Locate the cell with the specified text and output its (X, Y) center coordinate. 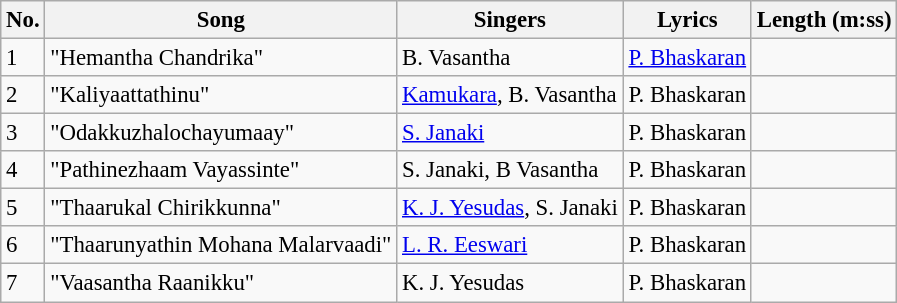
Singers (510, 20)
L. R. Eeswari (510, 245)
Kamukara, B. Vasantha (510, 95)
1 (23, 58)
"Pathinezhaam Vayassinte" (221, 170)
3 (23, 133)
No. (23, 20)
"Hemantha Chandrika" (221, 58)
"Thaarunyathin Mohana Malarvaadi" (221, 245)
"Odakkuzhalochayumaay" (221, 133)
S. Janaki (510, 133)
6 (23, 245)
S. Janaki, B Vasantha (510, 170)
7 (23, 283)
2 (23, 95)
K. J. Yesudas (510, 283)
"Vaasantha Raanikku" (221, 283)
B. Vasantha (510, 58)
5 (23, 208)
Length (m:ss) (824, 20)
K. J. Yesudas, S. Janaki (510, 208)
4 (23, 170)
Song (221, 20)
"Kaliyaattathinu" (221, 95)
"Thaarukal Chirikkunna" (221, 208)
Lyrics (687, 20)
